Detect which cell encompasses the target text, then output its (x, y) center coordinate. 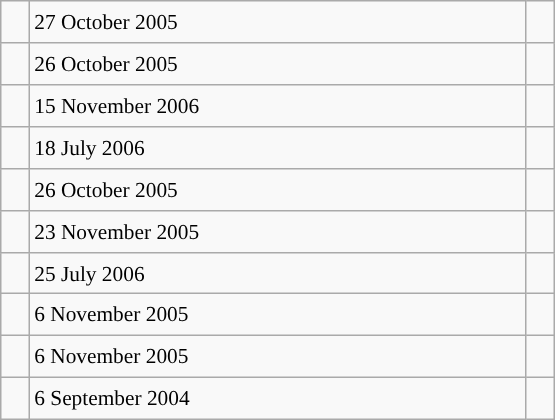
6 September 2004 (278, 399)
15 November 2006 (278, 106)
25 July 2006 (278, 273)
18 July 2006 (278, 148)
27 October 2005 (278, 22)
23 November 2005 (278, 231)
